Find where the given text appears and provide that cell's center as [x, y] coordinate. 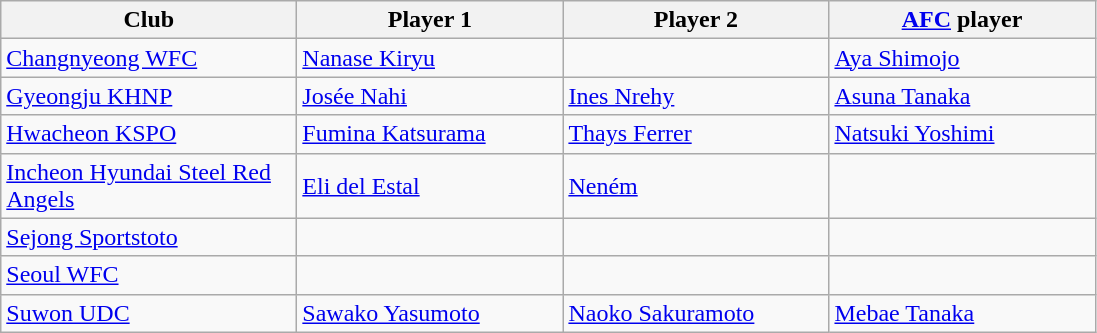
Thays Ferrer [696, 134]
Club [149, 20]
Hwacheon KSPO [149, 134]
Eli del Estal [430, 186]
Player 1 [430, 20]
Changnyeong WFC [149, 58]
Fumina Katsurama [430, 134]
Josée Nahi [430, 96]
Incheon Hyundai Steel Red Angels [149, 186]
Suwon UDC [149, 313]
AFC player [962, 20]
Mebae Tanaka [962, 313]
Neném [696, 186]
Player 2 [696, 20]
Sawako Yasumoto [430, 313]
Sejong Sportstoto [149, 237]
Gyeongju KHNP [149, 96]
Ines Nrehy [696, 96]
Asuna Tanaka [962, 96]
Seoul WFC [149, 275]
Aya Shimojo [962, 58]
Naoko Sakuramoto [696, 313]
Natsuki Yoshimi [962, 134]
Nanase Kiryu [430, 58]
